For the text-containing cell, return its midpoint in [X, Y] coordinate format. 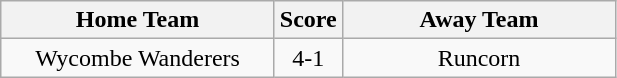
Score [308, 20]
Away Team [479, 20]
Wycombe Wanderers [138, 58]
Home Team [138, 20]
4-1 [308, 58]
Runcorn [479, 58]
